Locate the cell with the specified text and output its [x, y] center coordinate. 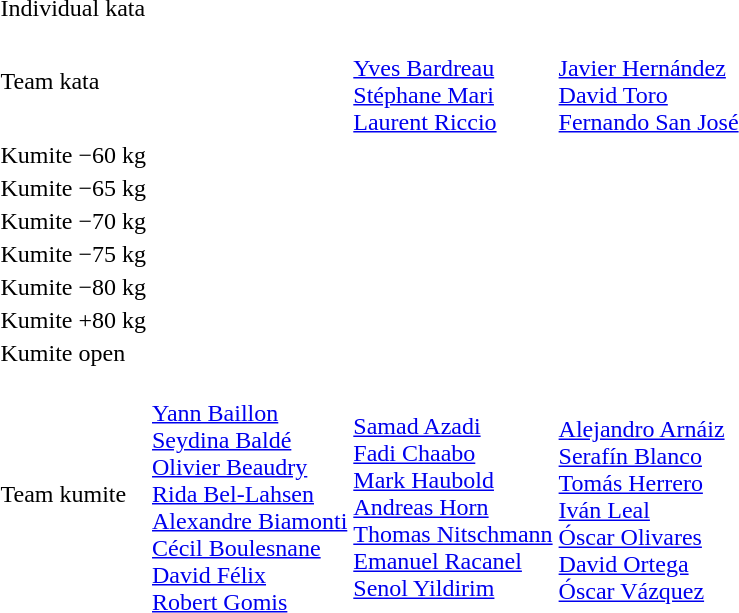
Yves BardreauStéphane MariLaurent Riccio [453, 82]
